Output the (x, y) coordinate of the center of the cell containing the given text.  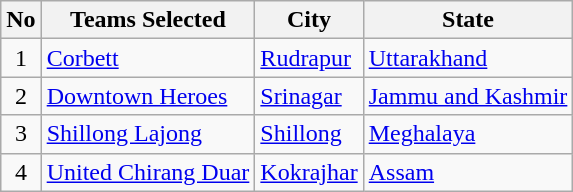
4 (21, 172)
Shillong Lajong (148, 134)
Jammu and Kashmir (468, 96)
Rudrapur (309, 58)
Srinagar (309, 96)
3 (21, 134)
Uttarakhand (468, 58)
State (468, 20)
Kokrajhar (309, 172)
United Chirang Duar (148, 172)
1 (21, 58)
No (21, 20)
Assam (468, 172)
Shillong (309, 134)
Meghalaya (468, 134)
Downtown Heroes (148, 96)
City (309, 20)
Corbett (148, 58)
Teams Selected (148, 20)
2 (21, 96)
